Detect which cell encompasses the target text, then output its (X, Y) center coordinate. 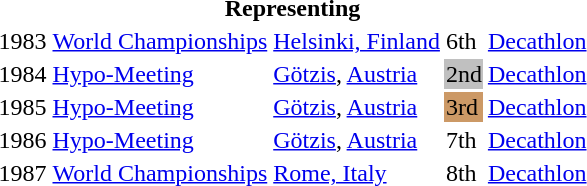
Helsinki, Finland (357, 41)
2nd (464, 74)
7th (464, 140)
3rd (464, 107)
6th (464, 41)
World Championships (160, 41)
